Return the [X, Y] coordinate for the center point of the cell that contains the specified text.  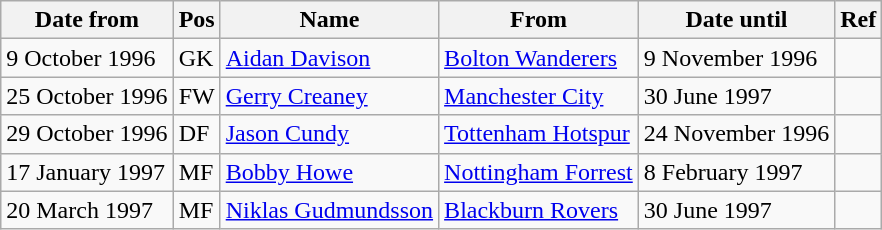
FW [196, 96]
9 November 1996 [736, 58]
Aidan Davison [329, 58]
Date until [736, 20]
From [539, 20]
Name [329, 20]
25 October 1996 [87, 96]
9 October 1996 [87, 58]
Nottingham Forrest [539, 172]
DF [196, 134]
Ref [858, 20]
20 March 1997 [87, 210]
Jason Cundy [329, 134]
Niklas Gudmundsson [329, 210]
29 October 1996 [87, 134]
24 November 1996 [736, 134]
Pos [196, 20]
Manchester City [539, 96]
17 January 1997 [87, 172]
Gerry Creaney [329, 96]
Bolton Wanderers [539, 58]
Date from [87, 20]
Blackburn Rovers [539, 210]
Tottenham Hotspur [539, 134]
Bobby Howe [329, 172]
8 February 1997 [736, 172]
GK [196, 58]
